Return the (X, Y) coordinate for the center point of the cell that contains the specified text.  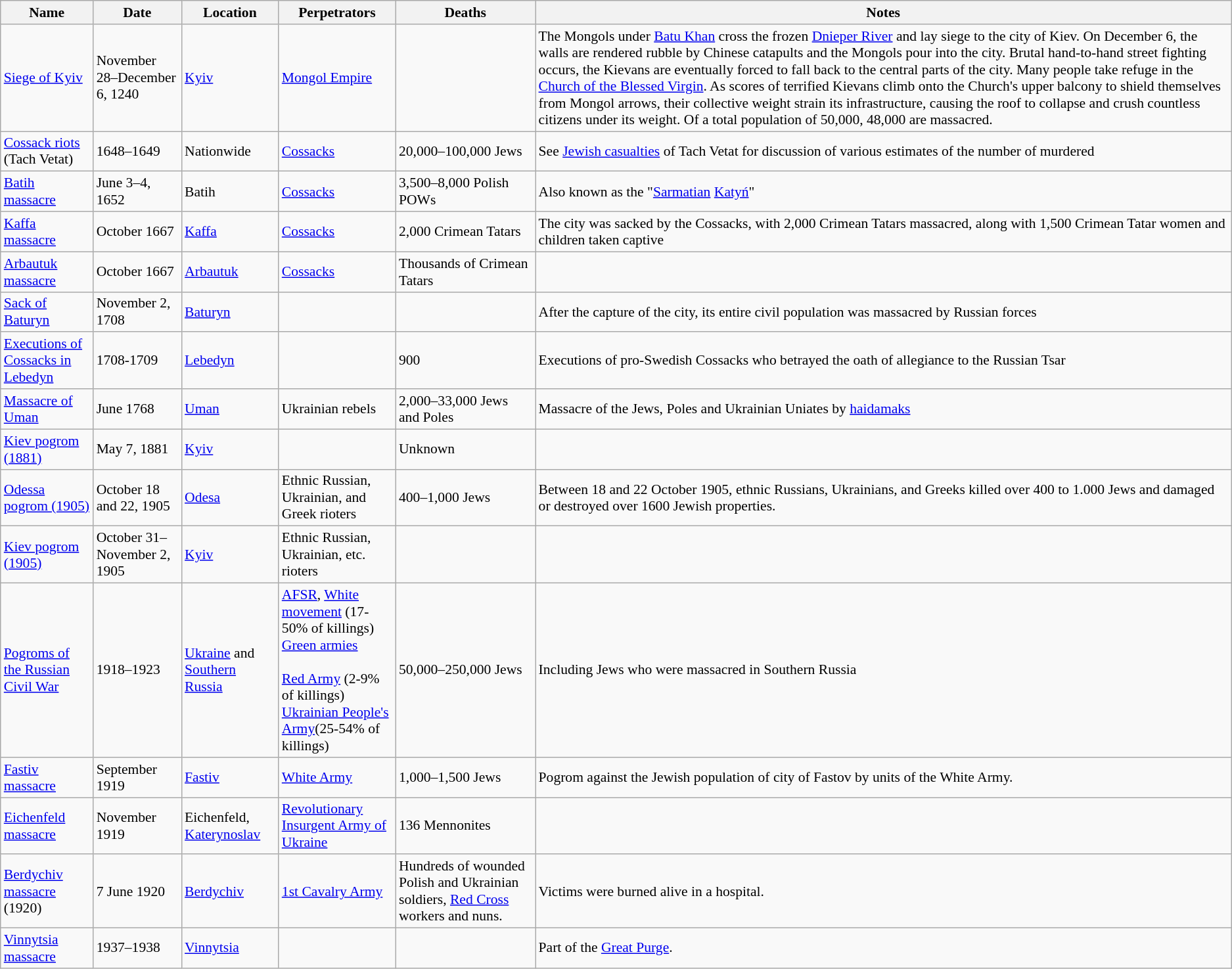
Location (230, 12)
November 1919 (137, 826)
1648–1649 (137, 151)
Kaffa massacre (47, 231)
September 1919 (137, 778)
1708-1709 (137, 361)
Berdychiv (230, 891)
Notes (883, 12)
Nationwide (230, 151)
Kiev pogrom (1881) (47, 449)
Hundreds of wounded Polish and Ukrainian soldiers, Red Cross workers and nuns. (465, 891)
Ukraine and Southern Russia (230, 670)
900 (465, 361)
Thousands of Crimean Tatars (465, 272)
Vinnytsia (230, 949)
7 June 1920 (137, 891)
3,500–8,000 Polish POWs (465, 192)
October 31–November 2, 1905 (137, 554)
Ukrainian rebels (337, 409)
Including Jews who were massacred in Southern Russia (883, 670)
136 Mennonites (465, 826)
May 7, 1881 (137, 449)
White Army (337, 778)
Massacre of Uman (47, 409)
Ethnic Russian, Ukrainian, and Greek rioters (337, 498)
Baturyn (230, 311)
Victims were burned alive in a hospital. (883, 891)
Eichenfeld, Katerynoslav (230, 826)
Cossack riots (Tach Vetat) (47, 151)
2,000 Crimean Tatars (465, 231)
June 3–4, 1652 (137, 192)
Perpetrators (337, 12)
Name (47, 12)
Massacre of the Jews, Poles and Ukrainian Uniates by haidamaks (883, 409)
Executions of pro-Swedish Cossacks who betrayed the oath of allegiance to the Russian Tsar (883, 361)
Unknown (465, 449)
1st Cavalry Army (337, 891)
Siege of Kyiv (47, 78)
20,000–100,000 Jews (465, 151)
Uman (230, 409)
Ethnic Russian, Ukrainian, etc. rioters (337, 554)
Sack of Baturyn (47, 311)
Mongol Empire (337, 78)
Fastiv (230, 778)
See Jewish casualties of Tach Vetat for discussion of various estimates of the number of murdered (883, 151)
Eichenfeld massacre (47, 826)
Vinnytsia massacre (47, 949)
Also known as the "Sarmatian Katyń" (883, 192)
Kiev pogrom (1905) (47, 554)
Date (137, 12)
Arbautuk massacre (47, 272)
Executions of Cossacks in Lebedyn (47, 361)
Pogrom against the Jewish population of city of Fastov by units of the White Army. (883, 778)
1918–1923 (137, 670)
Odessa pogrom (1905) (47, 498)
2,000–33,000 Jews and Poles (465, 409)
The city was sacked by the Cossacks, with 2,000 Crimean Tatars massacred, along with 1,500 Crimean Tatar women and children taken captive (883, 231)
Lebedyn (230, 361)
November 28–December 6, 1240 (137, 78)
1937–1938 (137, 949)
50,000–250,000 Jews (465, 670)
AFSR, White movement (17-50% of killings) Green armies Red Army (2-9% of killings) Ukrainian People's Army(25-54% of killings) (337, 670)
Fastiv massacre (47, 778)
November 2, 1708 (137, 311)
Arbautuk (230, 272)
After the capture of the city, its entire civil population was massacred by Russian forces (883, 311)
Odesa (230, 498)
Batih (230, 192)
Deaths (465, 12)
Pogroms of the Russian Civil War (47, 670)
Berdychiv massacre (1920) (47, 891)
June 1768 (137, 409)
Kaffa (230, 231)
Part of the Great Purge. (883, 949)
1,000–1,500 Jews (465, 778)
Batih massacre (47, 192)
Revolutionary Insurgent Army of Ukraine (337, 826)
400–1,000 Jews (465, 498)
October 18 and 22, 1905 (137, 498)
